Find where the given text appears and provide that cell's center as (x, y) coordinate. 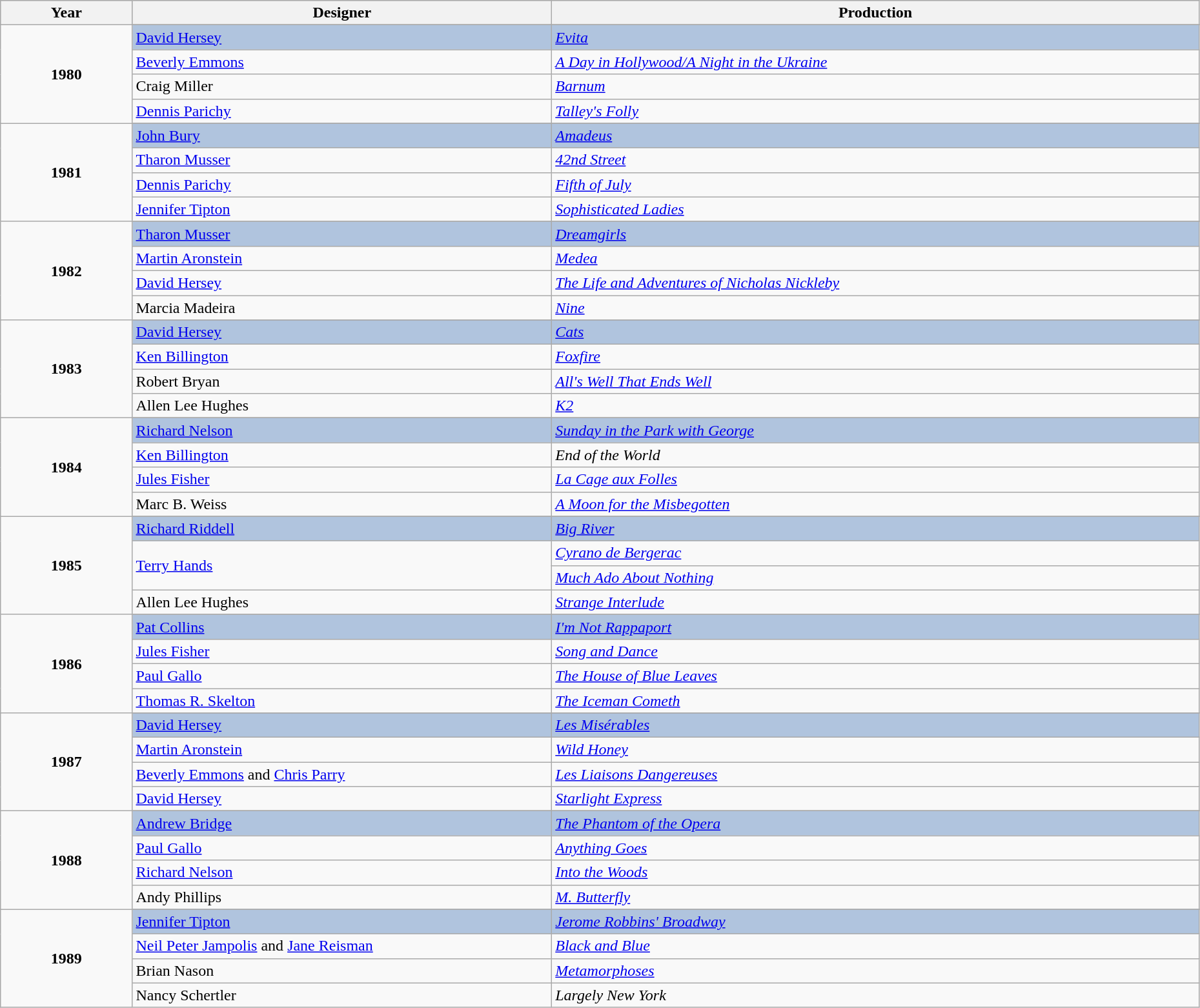
K2 (875, 406)
Dreamgirls (875, 234)
Cyrano de Bergerac (875, 553)
1988 (66, 860)
Anything Goes (875, 848)
1983 (66, 369)
I'm Not Rappaport (875, 627)
Marc B. Weiss (342, 504)
Pat Collins (342, 627)
Largely New York (875, 995)
Much Ado About Nothing (875, 578)
Fifth of July (875, 185)
Andy Phillips (342, 897)
Into the Woods (875, 872)
The Phantom of the Opera (875, 823)
A Day in Hollywood/A Night in the Ukraine (875, 62)
The House of Blue Leaves (875, 676)
Foxfire (875, 357)
Metamorphoses (875, 971)
Richard Riddell (342, 529)
1981 (66, 172)
Marcia Madeira (342, 308)
Jerome Robbins' Broadway (875, 922)
Amadeus (875, 136)
Neil Peter Jampolis and Jane Reisman (342, 946)
The Iceman Cometh (875, 700)
Barnum (875, 86)
Cats (875, 332)
The Life and Adventures of Nicholas Nickleby (875, 283)
Les Liaisons Dangereuses (875, 774)
1984 (66, 467)
Nancy Schertler (342, 995)
Beverly Emmons (342, 62)
Nine (875, 308)
Wild Honey (875, 750)
1980 (66, 74)
Beverly Emmons and Chris Parry (342, 774)
Black and Blue (875, 946)
A Moon for the Misbegotten (875, 504)
Talley's Folly (875, 111)
Designer (342, 13)
Starlight Express (875, 799)
1986 (66, 663)
Robert Bryan (342, 381)
1985 (66, 565)
Sunday in the Park with George (875, 430)
Sophisticated Ladies (875, 209)
1987 (66, 762)
Production (875, 13)
Les Misérables (875, 725)
M. Butterfly (875, 897)
Brian Nason (342, 971)
Medea (875, 258)
Craig Miller (342, 86)
42nd Street (875, 160)
End of the World (875, 455)
John Bury (342, 136)
All's Well That Ends Well (875, 381)
Andrew Bridge (342, 823)
Song and Dance (875, 651)
La Cage aux Folles (875, 479)
1982 (66, 270)
Terry Hands (342, 565)
Strange Interlude (875, 602)
Big River (875, 529)
Year (66, 13)
1989 (66, 958)
Thomas R. Skelton (342, 700)
Evita (875, 37)
